Extract the [X, Y] coordinate from the center of the cell holding the provided text.  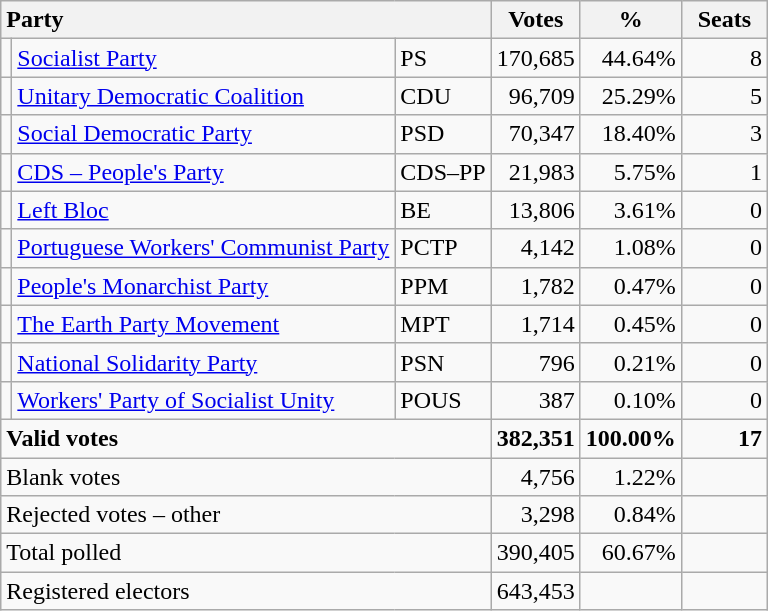
Portuguese Workers' Communist Party [204, 248]
18.40% [630, 134]
1,782 [536, 286]
People's Monarchist Party [204, 286]
0.84% [630, 515]
387 [536, 400]
Valid votes [246, 438]
PS [443, 58]
PSD [443, 134]
1,714 [536, 324]
CDS – People's Party [204, 172]
5 [724, 96]
PCTP [443, 248]
643,453 [536, 591]
POUS [443, 400]
The Earth Party Movement [204, 324]
44.64% [630, 58]
Seats [724, 20]
382,351 [536, 438]
Total polled [246, 553]
4,756 [536, 477]
21,983 [536, 172]
MPT [443, 324]
17 [724, 438]
13,806 [536, 210]
96,709 [536, 96]
PPM [443, 286]
1.08% [630, 248]
Party [246, 20]
CDU [443, 96]
70,347 [536, 134]
390,405 [536, 553]
3,298 [536, 515]
Votes [536, 20]
1.22% [630, 477]
Registered electors [246, 591]
% [630, 20]
60.67% [630, 553]
3 [724, 134]
3.61% [630, 210]
Left Bloc [204, 210]
170,685 [536, 58]
0.47% [630, 286]
8 [724, 58]
Workers' Party of Socialist Unity [204, 400]
Rejected votes – other [246, 515]
BE [443, 210]
PSN [443, 362]
Blank votes [246, 477]
100.00% [630, 438]
5.75% [630, 172]
796 [536, 362]
0.10% [630, 400]
1 [724, 172]
25.29% [630, 96]
Socialist Party [204, 58]
National Solidarity Party [204, 362]
Unitary Democratic Coalition [204, 96]
Social Democratic Party [204, 134]
0.21% [630, 362]
CDS–PP [443, 172]
4,142 [536, 248]
0.45% [630, 324]
